From the cell containing the given text, extract its center point as [x, y] coordinate. 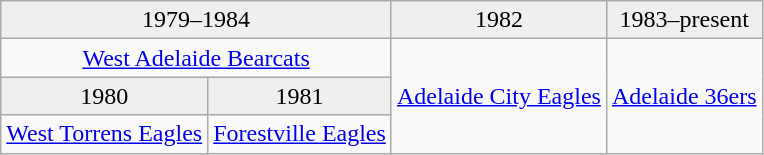
Forestville Eagles [300, 134]
1983–present [684, 20]
1980 [104, 96]
West Adelaide Bearcats [196, 58]
Adelaide City Eagles [498, 96]
1979–1984 [196, 20]
1981 [300, 96]
1982 [498, 20]
Adelaide 36ers [684, 96]
West Torrens Eagles [104, 134]
